Search for the cell housing the specified text and yield its (x, y) center coordinate. 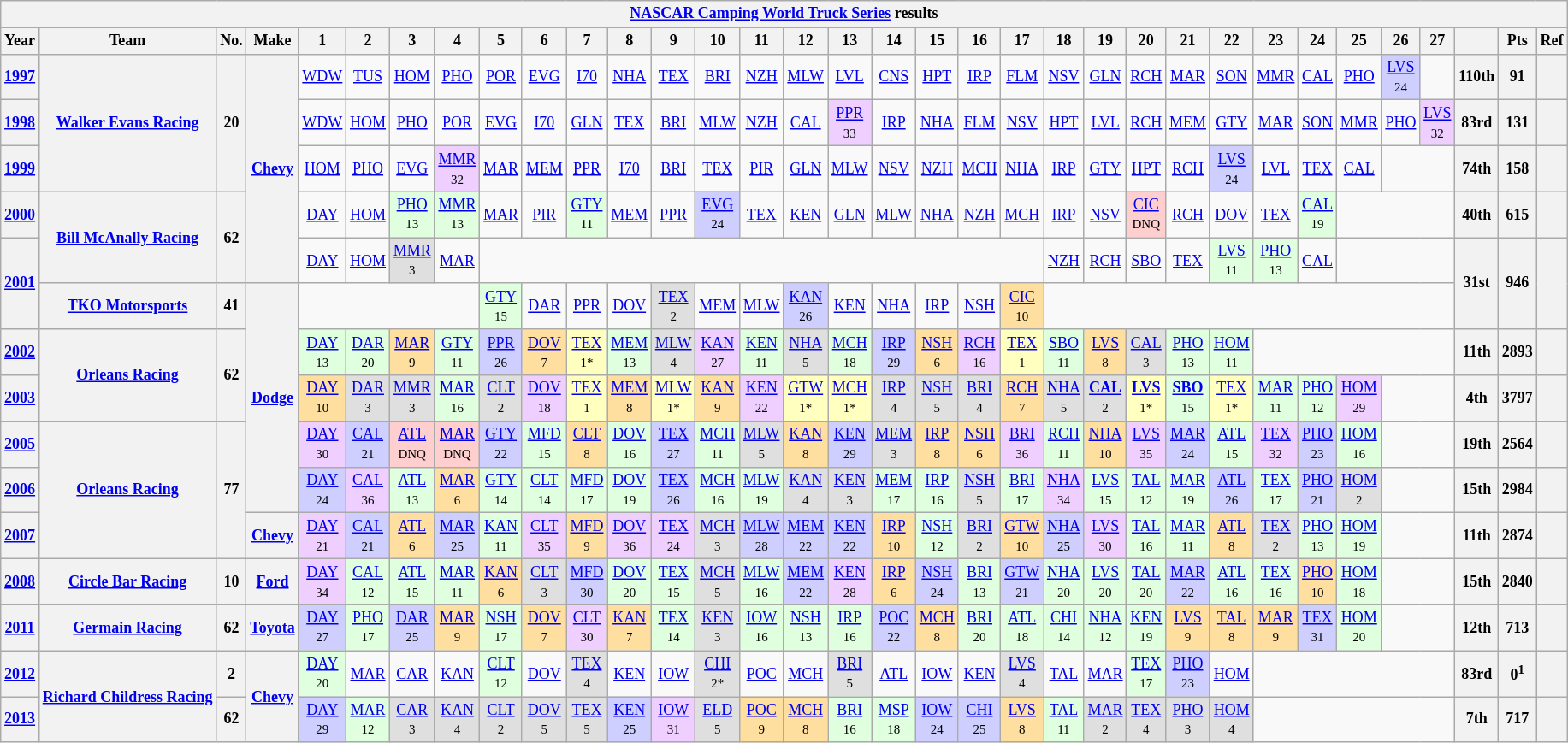
EVG24 (718, 215)
HOM2 (1358, 490)
2006 (21, 490)
DAR25 (412, 628)
8 (630, 41)
MCH16 (718, 490)
CAR3 (412, 719)
IRP6 (894, 581)
717 (1518, 719)
NSH12 (938, 536)
CLT3 (544, 581)
KEN25 (630, 719)
GTY22 (501, 444)
31st (1476, 284)
19 (1105, 41)
1997 (21, 77)
TAL16 (1146, 536)
MEM3 (894, 444)
NHA20 (1064, 581)
2007 (21, 536)
Ref (1552, 41)
MLW28 (761, 536)
PHO12 (1317, 398)
MMR13 (457, 215)
POC22 (894, 628)
TEX14 (672, 628)
12 (806, 41)
MLW5 (761, 444)
TAL8 (1232, 628)
TEX5 (587, 719)
MAR2 (1105, 719)
2564 (1518, 444)
IOW31 (672, 719)
POC (761, 674)
BRI2 (979, 536)
SBO15 (1188, 398)
KEN28 (850, 581)
CLT35 (544, 536)
KAN (457, 674)
40th (1476, 215)
Circle Bar Racing (127, 581)
RCH7 (1022, 398)
TUS (368, 77)
TEX31 (1317, 628)
CAL2 (1105, 398)
GTW10 (1022, 536)
DAY24 (322, 490)
2840 (1518, 581)
2984 (1518, 490)
BRI17 (1022, 490)
MCH1* (850, 398)
MARDNQ (457, 444)
MCH11 (718, 444)
MAR24 (1188, 444)
7 (587, 41)
MFD9 (587, 536)
MCH3 (718, 536)
Walker Evans Racing (127, 123)
615 (1518, 215)
23 (1276, 41)
IRP8 (938, 444)
9 (672, 41)
No. (231, 41)
MFD17 (587, 490)
2013 (21, 719)
2011 (21, 628)
LVS4 (1022, 674)
DOV16 (630, 444)
RCH16 (979, 352)
26 (1401, 41)
NHA10 (1105, 444)
713 (1518, 628)
KAN26 (806, 306)
KAN27 (718, 352)
2005 (21, 444)
ATL13 (412, 490)
MSP18 (894, 719)
CAL12 (368, 581)
HOM4 (1232, 719)
25 (1358, 41)
DAY21 (322, 536)
DAY30 (322, 444)
TEX24 (672, 536)
1998 (21, 123)
SBO11 (1064, 352)
CHI25 (979, 719)
946 (1518, 284)
KAN9 (718, 398)
NSH24 (938, 581)
TEX27 (672, 444)
22 (1232, 41)
MCH18 (850, 352)
DOV5 (544, 719)
RCH11 (1064, 444)
MLW4 (672, 352)
2003 (21, 398)
DAY34 (322, 581)
HOM19 (1358, 536)
131 (1518, 123)
MEM8 (630, 398)
HOM29 (1358, 398)
BRI5 (850, 674)
SBO (1146, 261)
DAY29 (322, 719)
TAL20 (1146, 581)
3797 (1518, 398)
HOM11 (1232, 352)
NSH17 (501, 628)
2001 (21, 284)
CAL19 (1317, 215)
MAR22 (1188, 581)
DAY10 (322, 398)
KAN11 (501, 536)
4 (457, 41)
MLW19 (761, 490)
Pts (1518, 41)
4th (1476, 398)
19th (1476, 444)
MAR12 (368, 719)
POC9 (761, 719)
BRI4 (979, 398)
MAR16 (457, 398)
IOW16 (761, 628)
2002 (21, 352)
IRP10 (894, 536)
NHA34 (1064, 490)
LVS15 (1105, 490)
NHA12 (1105, 628)
NASCAR Camping World Truck Series results (784, 14)
27 (1437, 41)
ELD5 (718, 719)
LVS30 (1105, 536)
ATL8 (1232, 536)
Richard Childress Racing (127, 696)
TAL11 (1064, 719)
MEM17 (894, 490)
CHI14 (1064, 628)
ATL (894, 674)
IOW24 (938, 719)
21 (1188, 41)
MLW1* (672, 398)
CAL36 (368, 490)
MCH5 (718, 581)
2000 (21, 215)
IRP29 (894, 352)
7th (1476, 719)
2874 (1518, 536)
MAR19 (1188, 490)
6 (544, 41)
77 (231, 489)
MEM13 (630, 352)
KEN19 (1146, 628)
KEN11 (761, 352)
ATLDNQ (412, 444)
KAN8 (806, 444)
1 (322, 41)
CAL3 (1146, 352)
41 (231, 306)
15 (938, 41)
17 (1022, 41)
TKO Motorsports (127, 306)
MAR25 (457, 536)
CLT14 (544, 490)
LVS1* (1146, 398)
TEX15 (672, 581)
CLT12 (501, 674)
13 (850, 41)
Year (21, 41)
HOM20 (1358, 628)
GTW21 (1022, 581)
CHI2* (718, 674)
DAY20 (322, 674)
ATL18 (1022, 628)
01 (1518, 674)
2012 (21, 674)
TAL (1064, 674)
CLT8 (587, 444)
TEX16 (1276, 581)
Team (127, 41)
LVS35 (1146, 444)
MLW16 (761, 581)
Germain Racing (127, 628)
110th (1476, 77)
DOV36 (630, 536)
KAN7 (630, 628)
DAY27 (322, 628)
NSH (979, 306)
LVS20 (1105, 581)
GTY14 (501, 490)
BRI16 (850, 719)
ATL6 (412, 536)
PPR33 (850, 123)
18 (1064, 41)
BRI36 (1022, 444)
PPR26 (501, 352)
LVS9 (1188, 628)
MMR32 (457, 168)
DAR3 (368, 398)
KAN6 (501, 581)
Ford (272, 581)
HOM18 (1358, 581)
IRP4 (894, 398)
3 (412, 41)
11 (761, 41)
Bill McAnally Racing (127, 238)
24 (1317, 41)
Make (272, 41)
CLT30 (587, 628)
91 (1518, 77)
NHA25 (1064, 536)
5 (501, 41)
LVS11 (1232, 261)
2893 (1518, 352)
LVS32 (1437, 123)
ATL16 (1232, 581)
12th (1476, 628)
158 (1518, 168)
BRI13 (979, 581)
Dodge (272, 398)
GTW1* (806, 398)
KEN29 (850, 444)
PHO17 (368, 628)
DAR20 (368, 352)
HOM16 (1358, 444)
DOV20 (630, 581)
DAY13 (322, 352)
74th (1476, 168)
PHO10 (1317, 581)
ATL26 (1232, 490)
MAR6 (457, 490)
TEX32 (1276, 444)
MFD30 (587, 581)
CAR (412, 674)
DOV19 (630, 490)
Toyota (272, 628)
CNS (894, 77)
DAR (544, 306)
TAL12 (1146, 490)
MFD15 (544, 444)
BRI20 (979, 628)
CIC10 (1022, 306)
CICDNQ (1146, 215)
2008 (21, 581)
TEX26 (672, 490)
GTY15 (501, 306)
PHO3 (1188, 719)
NSH13 (806, 628)
16 (979, 41)
1999 (21, 168)
14 (894, 41)
PHO21 (1317, 490)
DOV18 (544, 398)
